Determine the (x, y) coordinate at the center of the cell enclosing the given text.  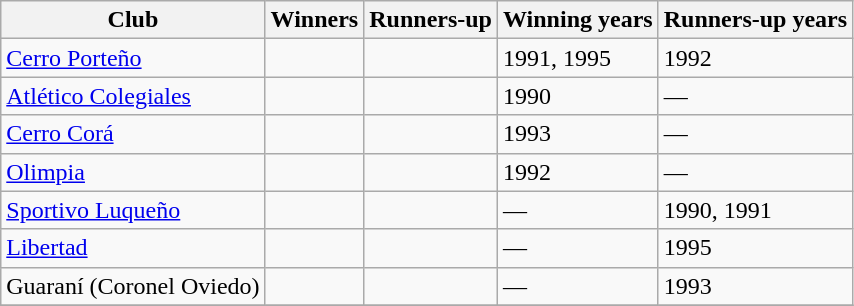
1990 (578, 96)
Runners-up (431, 20)
Club (133, 20)
Cerro Porteño (133, 58)
Runners-up years (755, 20)
Winners (314, 20)
Olimpia (133, 172)
Cerro Corá (133, 134)
Libertad (133, 248)
Winning years (578, 20)
Sportivo Luqueño (133, 210)
1991, 1995 (578, 58)
Guaraní (Coronel Oviedo) (133, 286)
1990, 1991 (755, 210)
1995 (755, 248)
Atlético Colegiales (133, 96)
